Identify which cell holds the provided text, then report its [x, y] central coordinate. 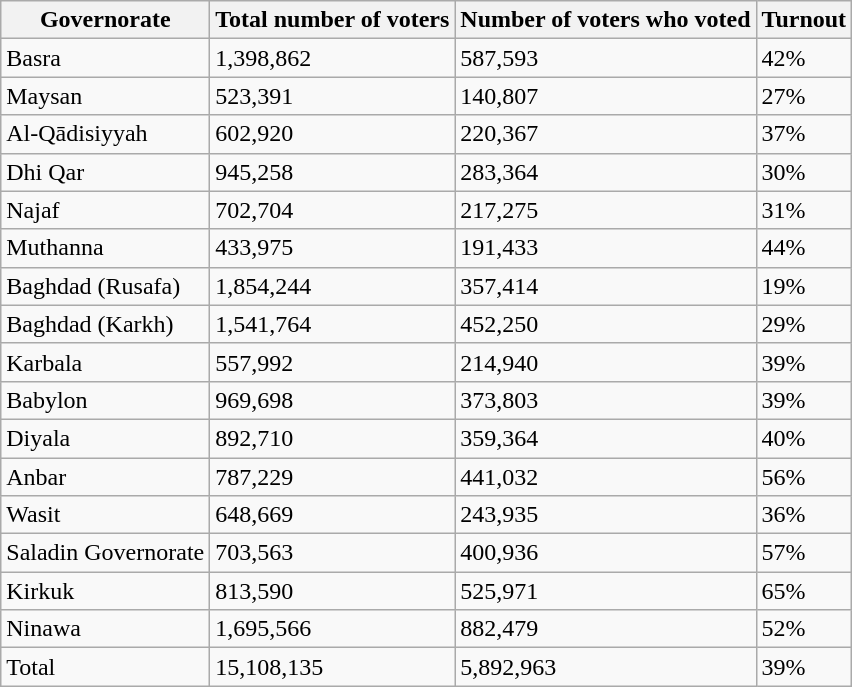
Muthanna [106, 248]
Governorate [106, 20]
Turnout [804, 20]
357,414 [606, 286]
Baghdad (Karkh) [106, 324]
243,935 [606, 515]
Babylon [106, 400]
945,258 [332, 172]
1,541,764 [332, 324]
Basra [106, 58]
56% [804, 477]
Number of voters who voted [606, 20]
Al-Qādisiyyah [106, 134]
Najaf [106, 210]
882,479 [606, 629]
433,975 [332, 248]
65% [804, 591]
Total number of voters [332, 20]
892,710 [332, 438]
283,364 [606, 172]
400,936 [606, 553]
52% [804, 629]
703,563 [332, 553]
Kirkuk [106, 591]
359,364 [606, 438]
Wasit [106, 515]
702,704 [332, 210]
36% [804, 515]
969,698 [332, 400]
Karbala [106, 362]
787,229 [332, 477]
29% [804, 324]
57% [804, 553]
1,854,244 [332, 286]
Saladin Governorate [106, 553]
441,032 [606, 477]
19% [804, 286]
Maysan [106, 96]
523,391 [332, 96]
813,590 [332, 591]
525,971 [606, 591]
140,807 [606, 96]
Dhi Qar [106, 172]
Total [106, 667]
Anbar [106, 477]
30% [804, 172]
217,275 [606, 210]
37% [804, 134]
31% [804, 210]
27% [804, 96]
42% [804, 58]
587,593 [606, 58]
214,940 [606, 362]
Ninawa [106, 629]
5,892,963 [606, 667]
191,433 [606, 248]
44% [804, 248]
220,367 [606, 134]
452,250 [606, 324]
15,108,135 [332, 667]
Baghdad (Rusafa) [106, 286]
1,695,566 [332, 629]
1,398,862 [332, 58]
373,803 [606, 400]
648,669 [332, 515]
40% [804, 438]
602,920 [332, 134]
Diyala [106, 438]
557,992 [332, 362]
